Provide the (X, Y) coordinate of the cell's center where the given text is located.  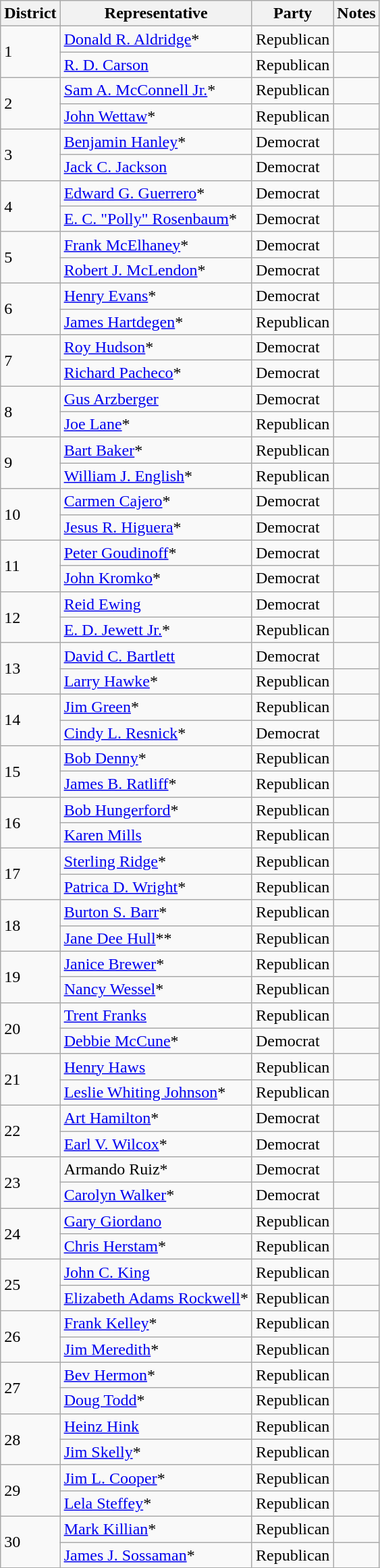
Bev Hermon* (156, 1375)
24 (30, 1234)
1 (30, 52)
Jesus R. Higuera* (156, 527)
26 (30, 1336)
16 (30, 823)
18 (30, 925)
Bob Denny* (156, 759)
James Hartdegen* (156, 322)
Carolyn Walker* (156, 1195)
Leslie Whiting Johnson* (156, 1092)
Chris Herstam* (156, 1247)
John C. King (156, 1272)
6 (30, 308)
Jim Skelly* (156, 1452)
22 (30, 1131)
9 (30, 463)
E. C. "Polly" Rosenbaum* (156, 219)
Representative (156, 13)
Jim Meredith* (156, 1349)
Joe Lane* (156, 425)
Bart Baker* (156, 450)
William J. English* (156, 476)
4 (30, 206)
20 (30, 1028)
Sam A. McConnell Jr.* (156, 90)
Armando Ruiz* (156, 1170)
Larry Hawke* (156, 681)
E. D. Jewett Jr.* (156, 630)
Jane Dee Hull** (156, 938)
Jim L. Cooper* (156, 1478)
Peter Goudinoff* (156, 553)
James J. Sossaman* (156, 1555)
John Kromko* (156, 578)
Debbie McCune* (156, 1041)
27 (30, 1388)
7 (30, 360)
2 (30, 103)
Frank Kelley* (156, 1324)
Richard Pacheco* (156, 373)
Jack C. Jackson (156, 167)
Edward G. Guerrero* (156, 193)
3 (30, 155)
8 (30, 412)
Benjamin Hanley* (156, 142)
Heinz Hink (156, 1426)
Mark Killian* (156, 1529)
Karen Mills (156, 836)
Cindy L. Resnick* (156, 732)
17 (30, 874)
Party (292, 13)
David C. Bartlett (156, 655)
Trent Franks (156, 1015)
19 (30, 977)
Janice Brewer* (156, 964)
James B. Ratliff* (156, 784)
12 (30, 617)
Donald R. Aldridge* (156, 39)
14 (30, 720)
28 (30, 1439)
Robert J. McLendon* (156, 270)
Carmen Cajero* (156, 502)
Reid Ewing (156, 604)
5 (30, 257)
Frank McElhaney* (156, 244)
30 (30, 1542)
R. D. Carson (156, 65)
25 (30, 1285)
Henry Haws (156, 1066)
Earl V. Wilcox* (156, 1144)
Roy Hudson* (156, 348)
23 (30, 1183)
10 (30, 514)
Elizabeth Adams Rockwell* (156, 1298)
John Wettaw* (156, 116)
29 (30, 1490)
Burton S. Barr* (156, 913)
Sterling Ridge* (156, 861)
Henry Evans* (156, 296)
Gary Giordano (156, 1221)
Notes (356, 13)
Patrica D. Wright* (156, 887)
Art Hamilton* (156, 1118)
21 (30, 1079)
13 (30, 668)
Nancy Wessel* (156, 990)
11 (30, 566)
Lela Steffey* (156, 1503)
Bob Hungerford* (156, 810)
Jim Green* (156, 707)
Doug Todd* (156, 1401)
15 (30, 772)
District (30, 13)
Gus Arzberger (156, 399)
